From the cell containing the given text, extract its center point as [x, y] coordinate. 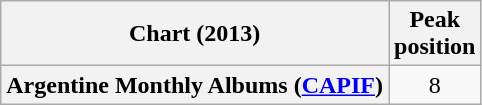
Argentine Monthly Albums (CAPIF) [195, 85]
8 [434, 85]
Chart (2013) [195, 34]
Peakposition [434, 34]
